For the text-containing cell, return its midpoint in (X, Y) coordinate format. 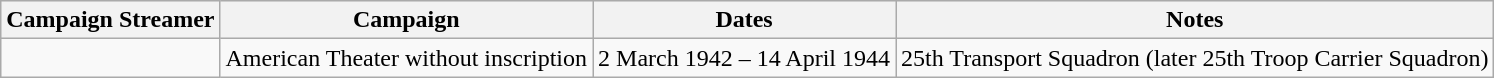
Notes (1195, 20)
2 March 1942 – 14 April 1944 (744, 58)
American Theater without inscription (406, 58)
Campaign (406, 20)
Dates (744, 20)
Campaign Streamer (110, 20)
25th Transport Squadron (later 25th Troop Carrier Squadron) (1195, 58)
